Extract the (x, y) coordinate from the center of the cell holding the provided text.  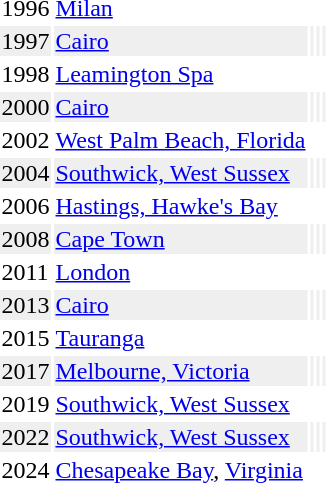
Melbourne, Victoria (180, 371)
2017 (26, 371)
Leamington Spa (180, 74)
2019 (26, 404)
2011 (26, 272)
1997 (26, 41)
2002 (26, 140)
1998 (26, 74)
2006 (26, 206)
Cape Town (180, 239)
2000 (26, 107)
Hastings, Hawke's Bay (180, 206)
2022 (26, 437)
Tauranga (180, 338)
London (180, 272)
West Palm Beach, Florida (180, 140)
2008 (26, 239)
2013 (26, 305)
2004 (26, 173)
2015 (26, 338)
